Identify which cell holds the provided text, then report its [x, y] central coordinate. 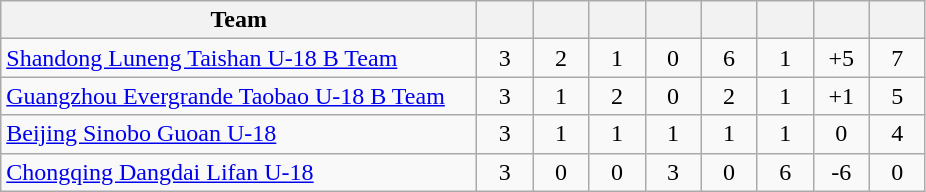
+5 [841, 58]
4 [897, 134]
Guangzhou Evergrande Taobao U-18 B Team [239, 96]
-6 [841, 172]
Team [239, 20]
7 [897, 58]
Beijing Sinobo Guoan U-18 [239, 134]
+1 [841, 96]
Shandong Luneng Taishan U-18 B Team [239, 58]
5 [897, 96]
Chongqing Dangdai Lifan U-18 [239, 172]
